Output the (X, Y) coordinate of the center of the cell containing the given text.  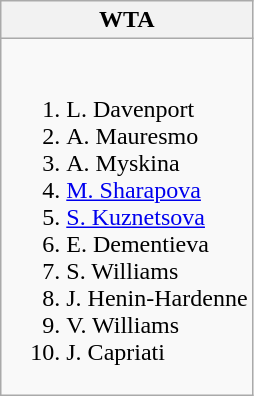
WTA (127, 20)
L. Davenport A. Mauresmo A. Myskina M. Sharapova S. Kuznetsova E. Dementieva S. Williams J. Henin-Hardenne V. Williams J. Capriati (127, 217)
